Determine the [x, y] coordinate at the center of the cell enclosing the given text.  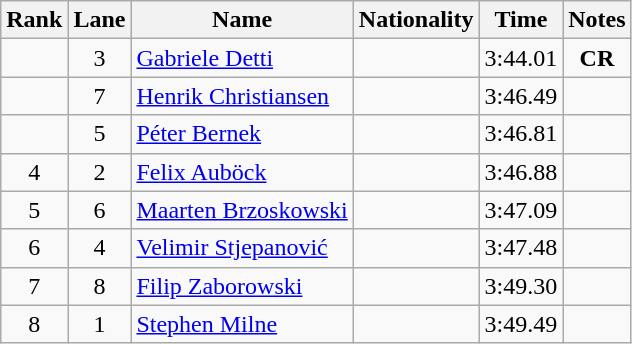
Gabriele Detti [242, 58]
1 [100, 324]
Notes [597, 20]
Maarten Brzoskowski [242, 210]
2 [100, 172]
Nationality [416, 20]
Felix Auböck [242, 172]
Henrik Christiansen [242, 96]
Rank [34, 20]
3:46.81 [521, 134]
3:47.09 [521, 210]
3:46.88 [521, 172]
CR [597, 58]
3:46.49 [521, 96]
Péter Bernek [242, 134]
3 [100, 58]
Velimir Stjepanović [242, 248]
Lane [100, 20]
3:44.01 [521, 58]
3:47.48 [521, 248]
Time [521, 20]
3:49.30 [521, 286]
3:49.49 [521, 324]
Filip Zaborowski [242, 286]
Name [242, 20]
Stephen Milne [242, 324]
